Return the (x, y) coordinate for the center point of the cell that contains the specified text.  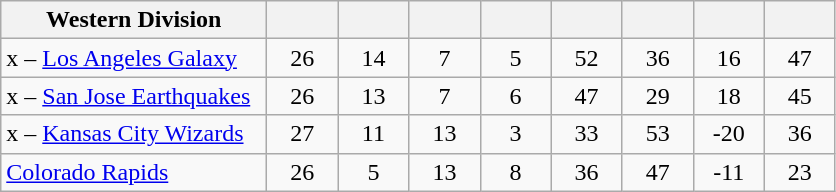
x – San Jose Earthquakes (134, 96)
x – Kansas City Wizards (134, 134)
x – Los Angeles Galaxy (134, 58)
11 (374, 134)
53 (658, 134)
33 (586, 134)
23 (800, 172)
-11 (728, 172)
3 (516, 134)
-20 (728, 134)
6 (516, 96)
8 (516, 172)
27 (302, 134)
Western Division (134, 20)
52 (586, 58)
18 (728, 96)
16 (728, 58)
45 (800, 96)
29 (658, 96)
14 (374, 58)
Colorado Rapids (134, 172)
